Capture the cell that displays the provided text and extract its (X, Y) central coordinate. 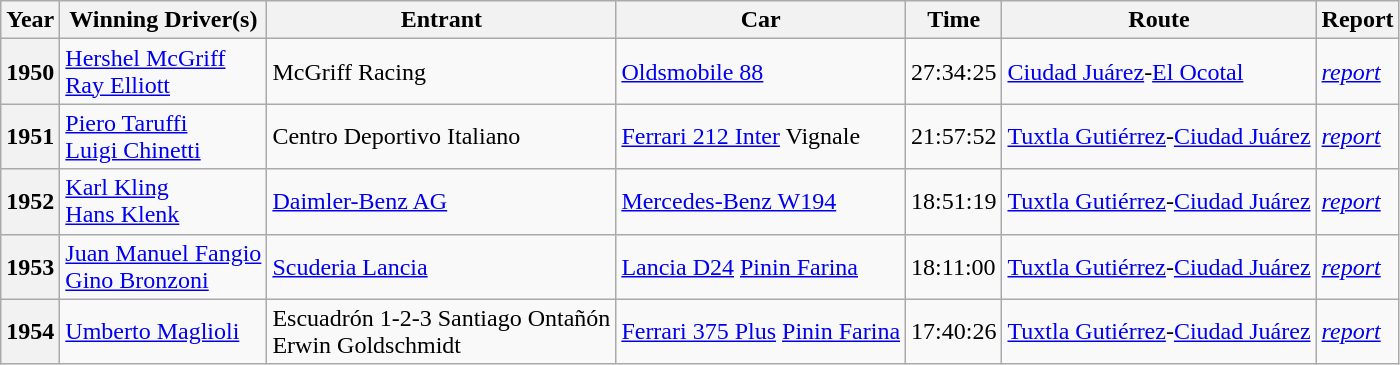
Car (761, 20)
Time (954, 20)
Winning Driver(s) (164, 20)
Report (1358, 20)
1954 (30, 332)
18:51:19 (954, 202)
18:11:00 (954, 266)
Ferrari 375 Plus Pinin Farina (761, 332)
1951 (30, 136)
Lancia D24 Pinin Farina (761, 266)
1953 (30, 266)
21:57:52 (954, 136)
Oldsmobile 88 (761, 72)
Ferrari 212 Inter Vignale (761, 136)
Escuadrón 1-2-3 Santiago Ontañón Erwin Goldschmidt (442, 332)
Route (1159, 20)
Year (30, 20)
Ciudad Juárez-El Ocotal (1159, 72)
Piero Taruffi Luigi Chinetti (164, 136)
Juan Manuel Fangio Gino Bronzoni (164, 266)
27:34:25 (954, 72)
McGriff Racing (442, 72)
Entrant (442, 20)
1952 (30, 202)
Mercedes-Benz W194 (761, 202)
Karl Kling Hans Klenk (164, 202)
Centro Deportivo Italiano (442, 136)
Scuderia Lancia (442, 266)
17:40:26 (954, 332)
Umberto Maglioli (164, 332)
Hershel McGriff Ray Elliott (164, 72)
1950 (30, 72)
Daimler-Benz AG (442, 202)
